Return the (X, Y) coordinate for the center point of the cell that contains the specified text.  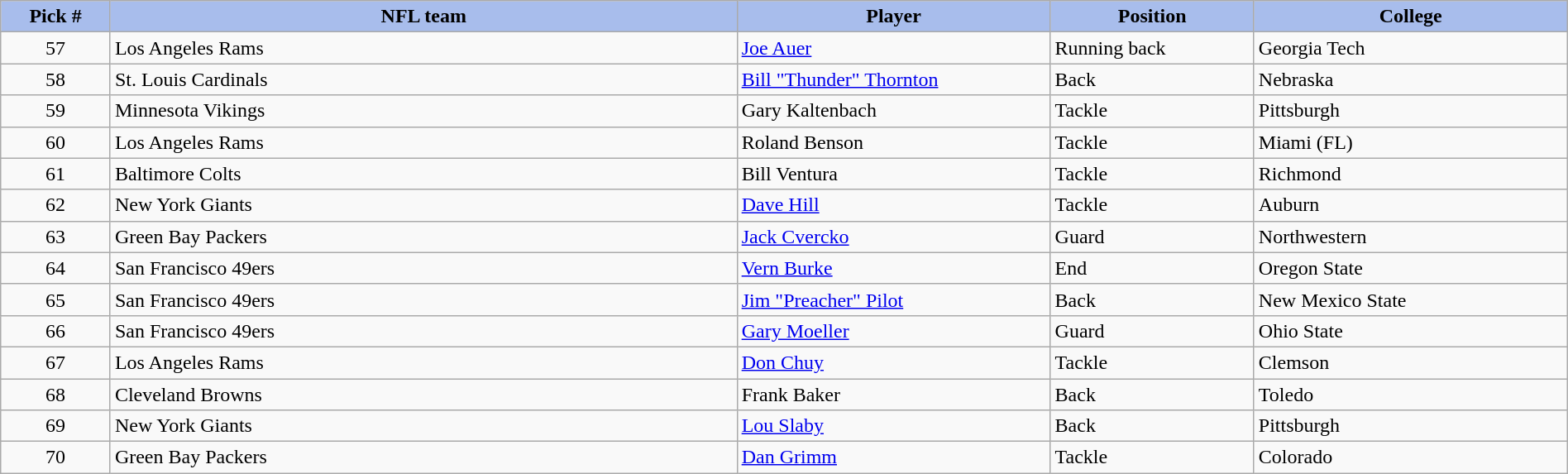
Gary Moeller (893, 331)
68 (56, 395)
Position (1152, 17)
Dave Hill (893, 205)
Gary Kaltenbach (893, 111)
Dan Grimm (893, 457)
58 (56, 79)
Auburn (1411, 205)
Ohio State (1411, 331)
62 (56, 205)
Cleveland Browns (423, 395)
Player (893, 17)
57 (56, 48)
Running back (1152, 48)
Roland Benson (893, 142)
61 (56, 174)
Northwestern (1411, 237)
64 (56, 268)
New Mexico State (1411, 299)
60 (56, 142)
Bill "Thunder" Thornton (893, 79)
Oregon State (1411, 268)
Don Chuy (893, 362)
Colorado (1411, 457)
Richmond (1411, 174)
67 (56, 362)
59 (56, 111)
Frank Baker (893, 395)
Pick # (56, 17)
Jack Cvercko (893, 237)
College (1411, 17)
66 (56, 331)
69 (56, 426)
70 (56, 457)
Vern Burke (893, 268)
End (1152, 268)
Georgia Tech (1411, 48)
Baltimore Colts (423, 174)
63 (56, 237)
65 (56, 299)
Minnesota Vikings (423, 111)
Nebraska (1411, 79)
Jim "Preacher" Pilot (893, 299)
Clemson (1411, 362)
Miami (FL) (1411, 142)
NFL team (423, 17)
St. Louis Cardinals (423, 79)
Joe Auer (893, 48)
Toledo (1411, 395)
Lou Slaby (893, 426)
Bill Ventura (893, 174)
